Detect which cell encompasses the target text, then output its [x, y] center coordinate. 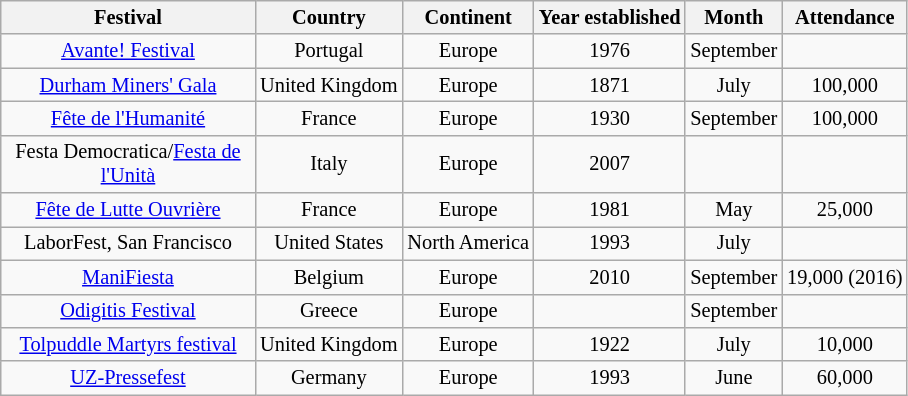
Portugal [328, 51]
Durham Miners' Gala [128, 85]
UZ-Pressefest [128, 378]
ManiFiesta [128, 277]
25,000 [844, 210]
Tolpuddle Martyrs festival [128, 344]
Year established [610, 17]
2007 [610, 164]
United States [328, 243]
Attendance [844, 17]
Country [328, 17]
Fête de l'Humanité [128, 118]
1871 [610, 85]
Festa Democratica/Festa de l'Unità [128, 164]
Greece [328, 311]
10,000 [844, 344]
May [734, 210]
Odigitis Festival [128, 311]
June [734, 378]
Festival [128, 17]
19,000 (2016) [844, 277]
Continent [468, 17]
Avante! Festival [128, 51]
LaborFest, San Francisco [128, 243]
1981 [610, 210]
1922 [610, 344]
North America [468, 243]
1930 [610, 118]
Germany [328, 378]
Belgium [328, 277]
Italy [328, 164]
Month [734, 17]
1976 [610, 51]
Fête de Lutte Ouvrière [128, 210]
2010 [610, 277]
60,000 [844, 378]
